Detect which cell encompasses the target text, then output its [x, y] center coordinate. 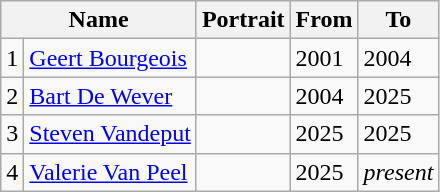
present [398, 172]
2001 [324, 58]
Geert Bourgeois [110, 58]
Valerie Van Peel [110, 172]
3 [12, 134]
2 [12, 96]
From [324, 20]
To [398, 20]
4 [12, 172]
Steven Vandeput [110, 134]
Portrait [243, 20]
Name [99, 20]
1 [12, 58]
Bart De Wever [110, 96]
